Capture the cell that displays the provided text and extract its [X, Y] central coordinate. 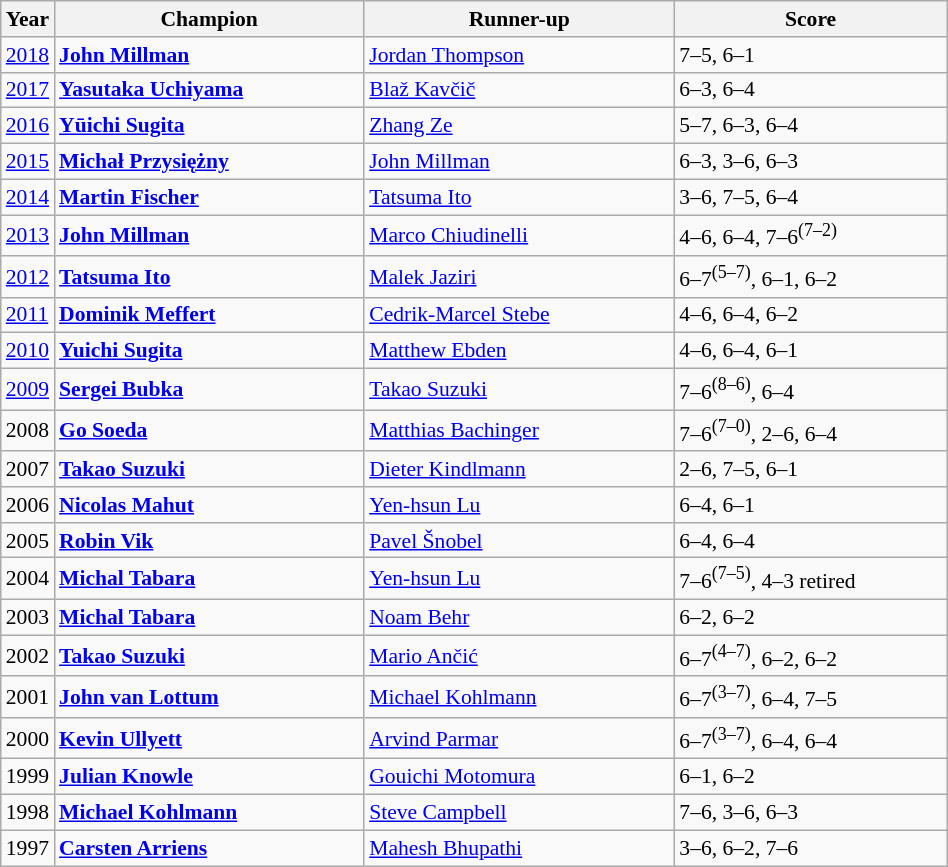
4–6, 6–4, 6–1 [810, 351]
Noam Behr [519, 618]
2010 [28, 351]
2011 [28, 316]
Pavel Šnobel [519, 541]
6–1, 6–2 [810, 777]
John van Lottum [209, 698]
6–7(5–7), 6–1, 6–2 [810, 276]
Champion [209, 19]
Score [810, 19]
Mario Ančić [519, 656]
2009 [28, 390]
1998 [28, 813]
2017 [28, 90]
2–6, 7–5, 6–1 [810, 469]
Steve Campbell [519, 813]
2005 [28, 541]
6–4, 6–4 [810, 541]
Robin Vik [209, 541]
7–6(8–6), 6–4 [810, 390]
Jordan Thompson [519, 55]
Dieter Kindlmann [519, 469]
2003 [28, 618]
Carsten Arriens [209, 848]
2008 [28, 430]
6–4, 6–1 [810, 505]
Year [28, 19]
Mahesh Bhupathi [519, 848]
Go Soeda [209, 430]
2007 [28, 469]
Martin Fischer [209, 197]
Sergei Bubka [209, 390]
5–7, 6–3, 6–4 [810, 126]
6–3, 6–4 [810, 90]
Gouichi Motomura [519, 777]
Nicolas Mahut [209, 505]
7–6(7–0), 2–6, 6–4 [810, 430]
Michał Przysiężny [209, 162]
Dominik Meffert [209, 316]
6–2, 6–2 [810, 618]
6–7(3–7), 6–4, 6–4 [810, 738]
3–6, 6–2, 7–6 [810, 848]
Malek Jaziri [519, 276]
Blaž Kavčič [519, 90]
Yūichi Sugita [209, 126]
2016 [28, 126]
Arvind Parmar [519, 738]
1999 [28, 777]
2002 [28, 656]
7–5, 6–1 [810, 55]
Cedrik-Marcel Stebe [519, 316]
Julian Knowle [209, 777]
4–6, 6–4, 7–6(7–2) [810, 236]
2004 [28, 578]
Matthew Ebden [519, 351]
2012 [28, 276]
Kevin Ullyett [209, 738]
Matthias Bachinger [519, 430]
7–6, 3–6, 6–3 [810, 813]
3–6, 7–5, 6–4 [810, 197]
6–7(3–7), 6–4, 7–5 [810, 698]
2013 [28, 236]
Zhang Ze [519, 126]
Marco Chiudinelli [519, 236]
2015 [28, 162]
2018 [28, 55]
1997 [28, 848]
2001 [28, 698]
Yuichi Sugita [209, 351]
7–6(7–5), 4–3 retired [810, 578]
6–7(4–7), 6–2, 6–2 [810, 656]
2006 [28, 505]
2014 [28, 197]
2000 [28, 738]
4–6, 6–4, 6–2 [810, 316]
Yasutaka Uchiyama [209, 90]
6–3, 3–6, 6–3 [810, 162]
Runner-up [519, 19]
